Pinpoint the cell where the given text exists, returning its [x, y] midpoint coordinate. 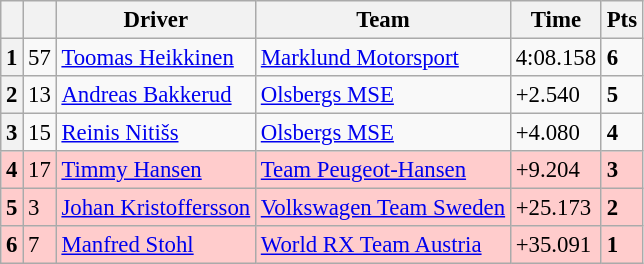
Johan Kristoffersson [156, 208]
World RX Team Austria [382, 245]
15 [40, 133]
Reinis Nitišs [156, 133]
Marklund Motorsport [382, 58]
+2.540 [556, 95]
57 [40, 58]
Volkswagen Team Sweden [382, 208]
Driver [156, 20]
13 [40, 95]
+25.173 [556, 208]
Time [556, 20]
+9.204 [556, 170]
Manfred Stohl [156, 245]
17 [40, 170]
Toomas Heikkinen [156, 58]
+4.080 [556, 133]
7 [40, 245]
Team [382, 20]
Timmy Hansen [156, 170]
Andreas Bakkerud [156, 95]
Team Peugeot-Hansen [382, 170]
Pts [622, 20]
+35.091 [556, 245]
4:08.158 [556, 58]
